Scan for the cell matching the given text and deliver its (x, y) coordinate at center. 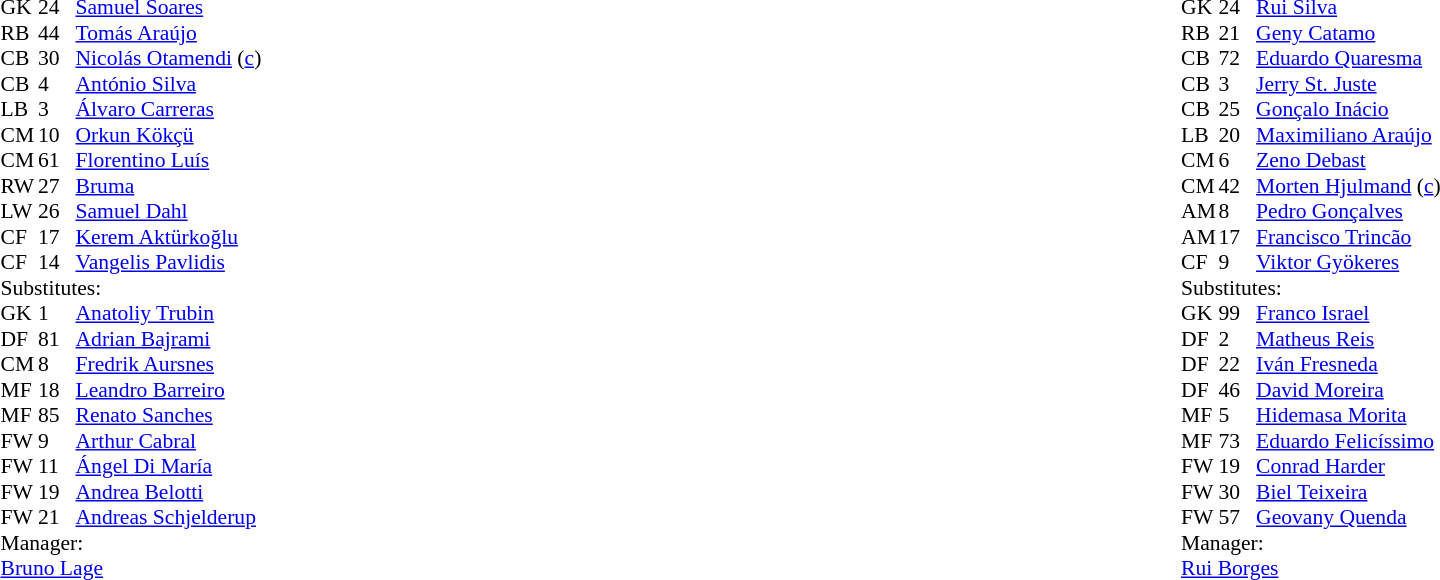
42 (1238, 186)
Substitutes: (150, 288)
Samuel Dahl (188, 211)
Leandro Barreiro (188, 390)
27 (57, 186)
Renato Sanches (188, 415)
72 (1238, 59)
20 (1238, 135)
Fredrik Aursnes (188, 365)
Florentino Luís (188, 161)
14 (57, 263)
5 (1238, 415)
Vangelis Pavlidis (188, 263)
Andreas Schjelderup (188, 517)
LW (19, 211)
Orkun Kökçü (188, 135)
18 (57, 390)
85 (57, 415)
Adrian Bajrami (188, 339)
73 (1238, 441)
Arthur Cabral (188, 441)
26 (57, 211)
Andrea Belotti (188, 492)
46 (1238, 390)
57 (1238, 517)
25 (1238, 109)
11 (57, 467)
RW (19, 186)
6 (1238, 161)
61 (57, 161)
10 (57, 135)
Tomás Araújo (188, 33)
99 (1238, 313)
Kerem Aktürkoğlu (188, 237)
Anatoliy Trubin (188, 313)
Álvaro Carreras (188, 109)
Manager: (150, 543)
2 (1238, 339)
Bruma (188, 186)
81 (57, 339)
4 (57, 84)
44 (57, 33)
22 (1238, 365)
Nicolás Otamendi (c) (188, 59)
Ángel Di María (188, 467)
1 (57, 313)
António Silva (188, 84)
